Return [X, Y] of the center of cell containing provided text 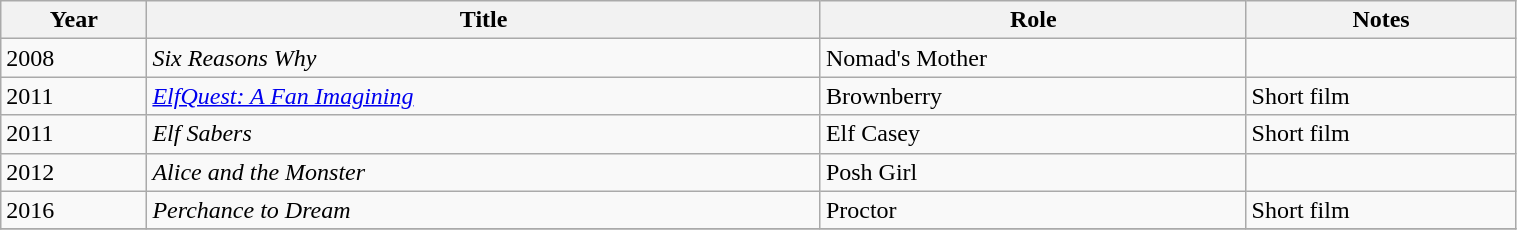
2012 [74, 172]
Posh Girl [1033, 172]
Year [74, 20]
Brownberry [1033, 96]
Notes [1381, 20]
Proctor [1033, 210]
Title [484, 20]
ElfQuest: A Fan Imagining [484, 96]
Perchance to Dream [484, 210]
Elf Sabers [484, 134]
Elf Casey [1033, 134]
Alice and the Monster [484, 172]
2008 [74, 58]
2016 [74, 210]
Six Reasons Why [484, 58]
Nomad's Mother [1033, 58]
Role [1033, 20]
